Identify which cell holds the provided text, then report its (x, y) central coordinate. 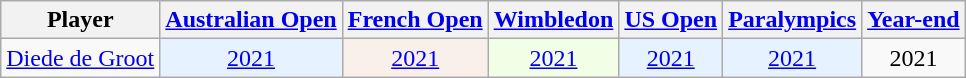
US Open (671, 20)
French Open (415, 20)
Paralympics (792, 20)
Diede de Groot (80, 58)
Player (80, 20)
Wimbledon (554, 20)
Year-end (914, 20)
Australian Open (251, 20)
